Find where the given text appears and provide that cell's center as (x, y) coordinate. 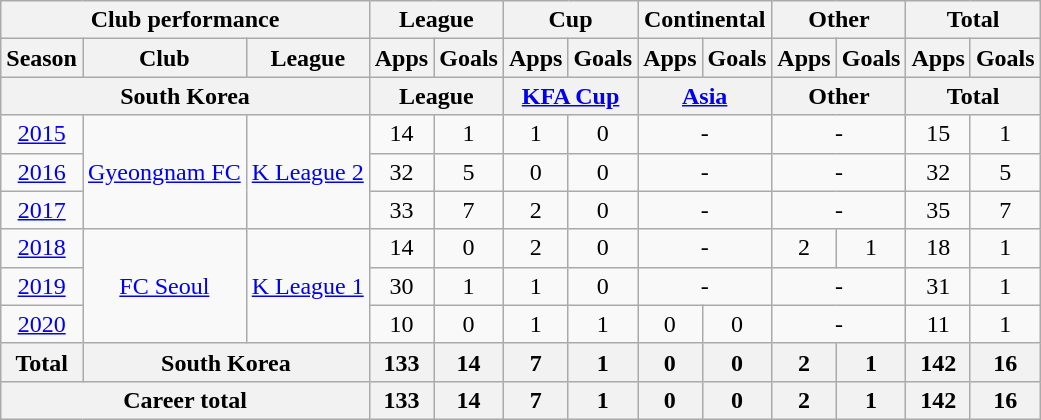
2019 (42, 286)
Career total (186, 400)
Continental (705, 20)
Season (42, 58)
2017 (42, 210)
KFA Cup (570, 96)
2018 (42, 248)
15 (938, 134)
Asia (705, 96)
2015 (42, 134)
Cup (570, 20)
K League 2 (308, 172)
2016 (42, 172)
31 (938, 286)
35 (938, 210)
Club (164, 58)
30 (401, 286)
K League 1 (308, 286)
10 (401, 324)
2020 (42, 324)
18 (938, 248)
Club performance (186, 20)
11 (938, 324)
Gyeongnam FC (164, 172)
33 (401, 210)
FC Seoul (164, 286)
